Return the (X, Y) coordinate for the center point of the cell that contains the specified text.  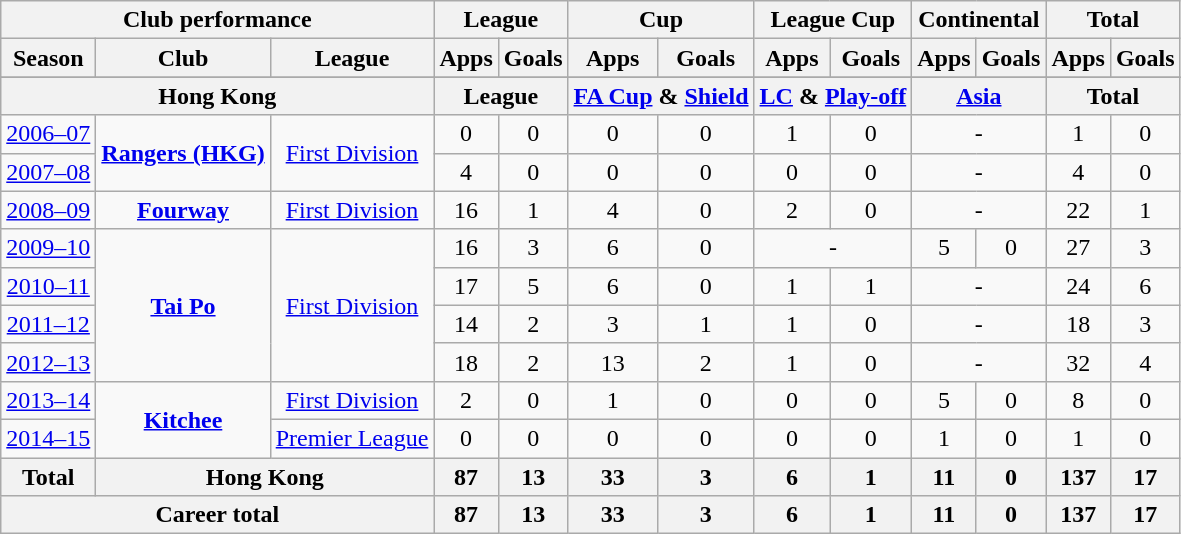
2006–07 (48, 134)
Asia (979, 96)
2008–09 (48, 210)
Kitchee (183, 419)
FA Cup & Shield (661, 96)
2010–11 (48, 286)
Tai Po (183, 305)
Club performance (218, 20)
2013–14 (48, 400)
Career total (218, 515)
2009–10 (48, 248)
14 (466, 324)
2011–12 (48, 324)
2007–08 (48, 172)
24 (1078, 286)
LC & Play-off (833, 96)
Season (48, 58)
8 (1078, 400)
Cup (661, 20)
22 (1078, 210)
Fourway (183, 210)
Continental (979, 20)
32 (1078, 362)
2014–15 (48, 438)
2012–13 (48, 362)
Premier League (352, 438)
League Cup (833, 20)
Rangers (HKG) (183, 153)
27 (1078, 248)
Club (183, 58)
